Locate the cell with the specified text and output its [X, Y] center coordinate. 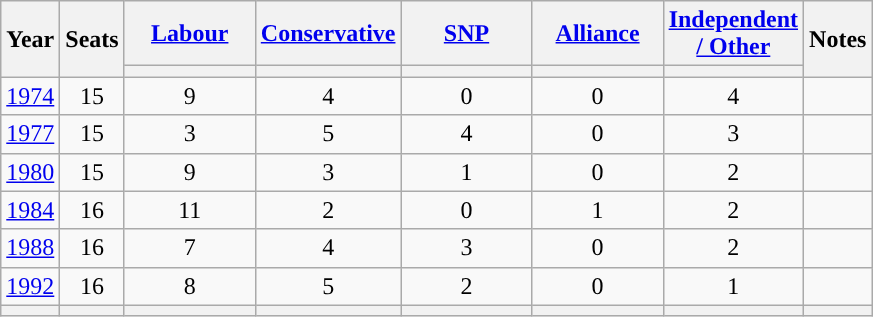
Independent / Other [733, 34]
1984 [30, 210]
7 [190, 248]
Conservative [328, 34]
Year [30, 39]
Seats [92, 39]
1980 [30, 172]
1977 [30, 134]
Alliance [598, 34]
1974 [30, 96]
Labour [190, 34]
SNP [466, 34]
11 [190, 210]
1988 [30, 248]
1992 [30, 286]
Notes [838, 39]
8 [190, 286]
